Scan for the cell matching the given text and deliver its [X, Y] coordinate at center. 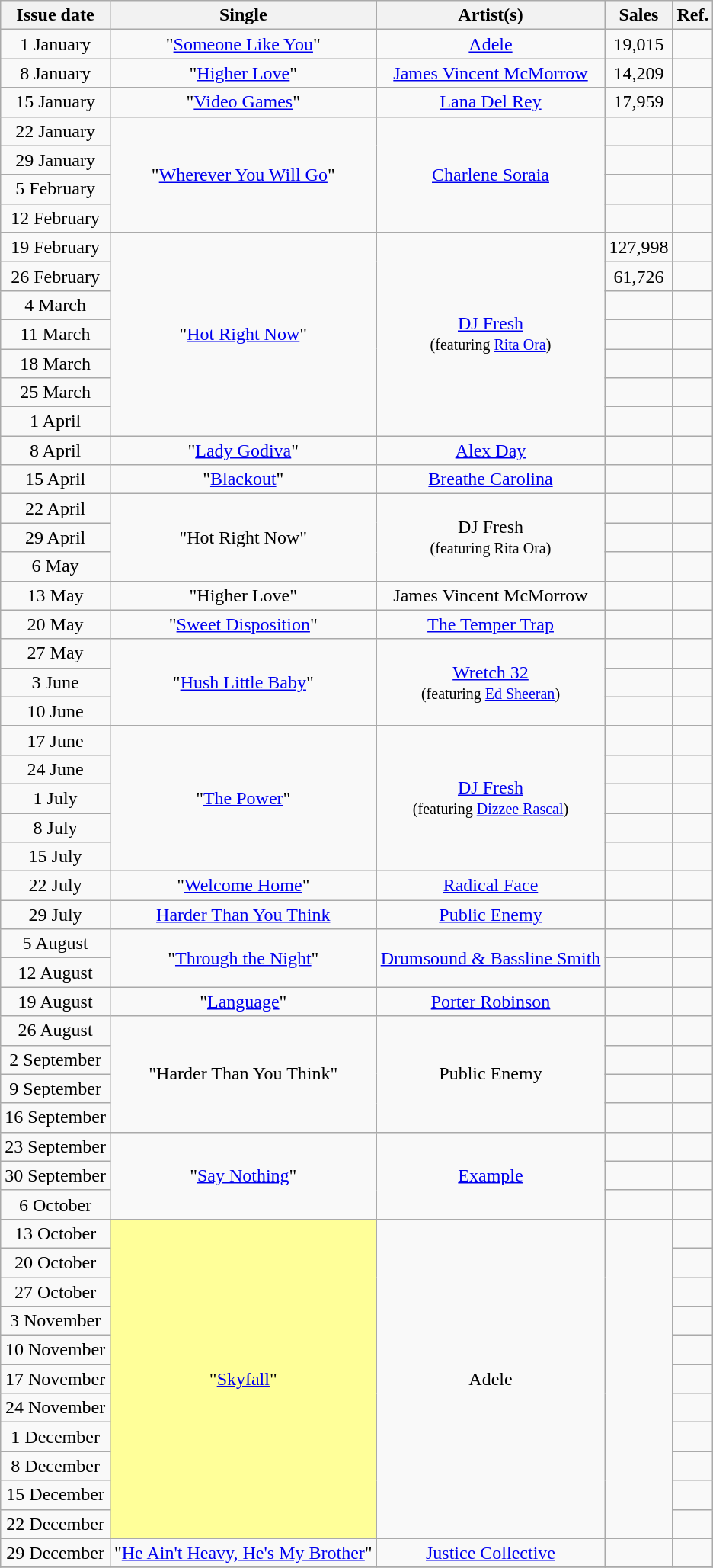
8 April [56, 451]
Porter Robinson [491, 1002]
29 April [56, 537]
20 May [56, 624]
"Wherever You Will Go" [243, 175]
DJ Fresh(featuring Dizzee Rascal) [491, 798]
6 May [56, 566]
4 March [56, 305]
10 June [56, 711]
"Welcome Home" [243, 886]
"Language" [243, 1002]
61,726 [638, 276]
Charlene Soraia [491, 175]
24 November [56, 1408]
Lana Del Rey [491, 102]
17,959 [638, 102]
"Through the Night" [243, 958]
22 July [56, 886]
"Hush Little Baby" [243, 682]
Breathe Carolina [491, 479]
20 October [56, 1262]
16 September [56, 1117]
5 August [56, 944]
17 November [56, 1379]
8 December [56, 1466]
Ref. [693, 15]
3 June [56, 682]
19,015 [638, 44]
127,998 [638, 247]
11 March [56, 334]
Single [243, 15]
8 July [56, 827]
29 July [56, 915]
1 January [56, 44]
14,209 [638, 73]
10 November [56, 1350]
23 September [56, 1146]
5 February [56, 189]
1 April [56, 422]
25 March [56, 393]
27 October [56, 1292]
"Skyfall" [243, 1378]
"Lady Godiva" [243, 451]
6 October [56, 1204]
Harder Than You Think [243, 915]
"Blackout" [243, 479]
15 January [56, 102]
The Temper Trap [491, 624]
22 January [56, 131]
"He Ain't Heavy, He's My Brother" [243, 1553]
"Video Games" [243, 102]
"The Power" [243, 798]
Alex Day [491, 451]
1 July [56, 798]
Justice Collective [491, 1553]
22 April [56, 508]
26 February [56, 276]
Wretch 32(featuring Ed Sheeran) [491, 682]
"Someone Like You" [243, 44]
2 September [56, 1060]
"Say Nothing" [243, 1175]
30 September [56, 1175]
15 July [56, 857]
17 June [56, 740]
13 October [56, 1233]
9 September [56, 1089]
15 December [56, 1495]
24 June [56, 769]
22 December [56, 1524]
Artist(s) [491, 15]
27 May [56, 653]
26 August [56, 1031]
29 December [56, 1553]
15 April [56, 479]
12 August [56, 973]
8 January [56, 73]
12 February [56, 218]
18 March [56, 364]
"Harder Than You Think" [243, 1074]
"Sweet Disposition" [243, 624]
19 February [56, 247]
Radical Face [491, 886]
19 August [56, 1002]
13 May [56, 595]
Sales [638, 15]
29 January [56, 160]
Drumsound & Bassline Smith [491, 958]
Example [491, 1175]
3 November [56, 1321]
1 December [56, 1437]
Issue date [56, 15]
